Locate the cell with the specified text and output its (X, Y) center coordinate. 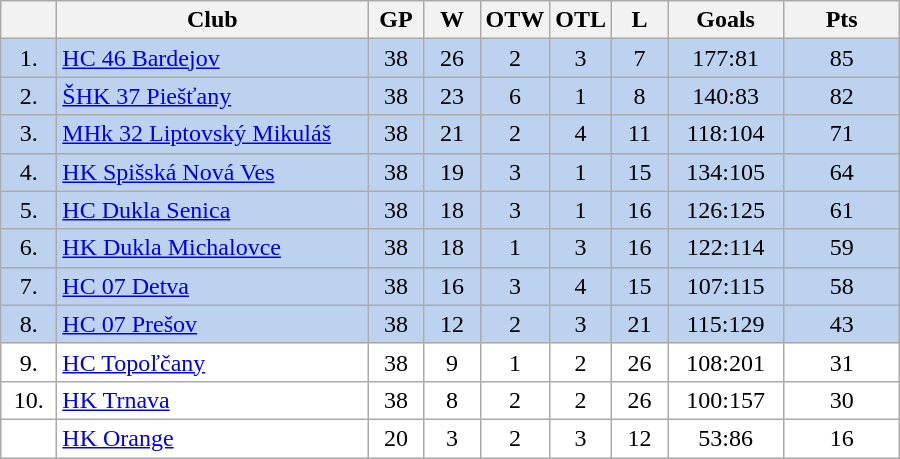
6 (515, 96)
8. (29, 324)
Goals (726, 20)
OTW (515, 20)
85 (842, 58)
177:81 (726, 58)
30 (842, 400)
7 (640, 58)
HK Dukla Michalovce (212, 248)
7. (29, 286)
107:115 (726, 286)
GP (396, 20)
HK Spišská Nová Ves (212, 172)
64 (842, 172)
Pts (842, 20)
HC Topoľčany (212, 362)
43 (842, 324)
4. (29, 172)
HC 07 Prešov (212, 324)
5. (29, 210)
58 (842, 286)
118:104 (726, 134)
ŠHK 37 Piešťany (212, 96)
HK Orange (212, 438)
HC 07 Detva (212, 286)
19 (452, 172)
HC 46 Bardejov (212, 58)
134:105 (726, 172)
59 (842, 248)
31 (842, 362)
3. (29, 134)
10. (29, 400)
HC Dukla Senica (212, 210)
82 (842, 96)
20 (396, 438)
23 (452, 96)
140:83 (726, 96)
122:114 (726, 248)
HK Trnava (212, 400)
6. (29, 248)
OTL (581, 20)
53:86 (726, 438)
100:157 (726, 400)
126:125 (726, 210)
Club (212, 20)
115:129 (726, 324)
71 (842, 134)
9 (452, 362)
11 (640, 134)
108:201 (726, 362)
1. (29, 58)
61 (842, 210)
W (452, 20)
L (640, 20)
9. (29, 362)
2. (29, 96)
MHk 32 Liptovský Mikuláš (212, 134)
